From the cell containing the given text, extract its center point as (X, Y) coordinate. 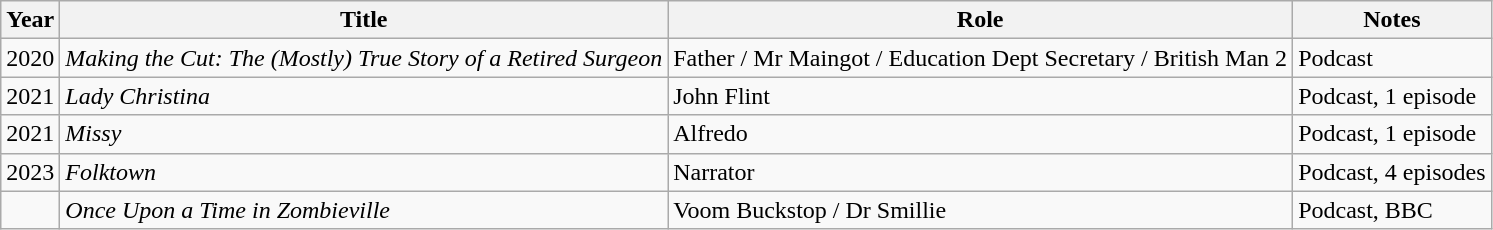
Title (364, 20)
Role (980, 20)
John Flint (980, 96)
Voom Buckstop / Dr Smillie (980, 210)
Podcast (1392, 58)
Once Upon a Time in Zombieville (364, 210)
2020 (30, 58)
2023 (30, 172)
Folktown (364, 172)
Alfredo (980, 134)
Podcast, 4 episodes (1392, 172)
Lady Christina (364, 96)
Podcast, BBC (1392, 210)
Year (30, 20)
Notes (1392, 20)
Missy (364, 134)
Father / Mr Maingot / Education Dept Secretary / British Man 2 (980, 58)
Narrator (980, 172)
Making the Cut: The (Mostly) True Story of a Retired Surgeon (364, 58)
